Provide the [X, Y] coordinate of the cell's center where the given text is located.  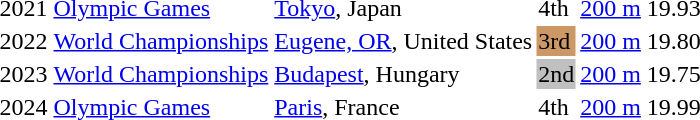
Eugene, OR, United States [404, 41]
Budapest, Hungary [404, 74]
3rd [556, 41]
2nd [556, 74]
